Provide the [X, Y] coordinate of the cell's center where the given text is located.  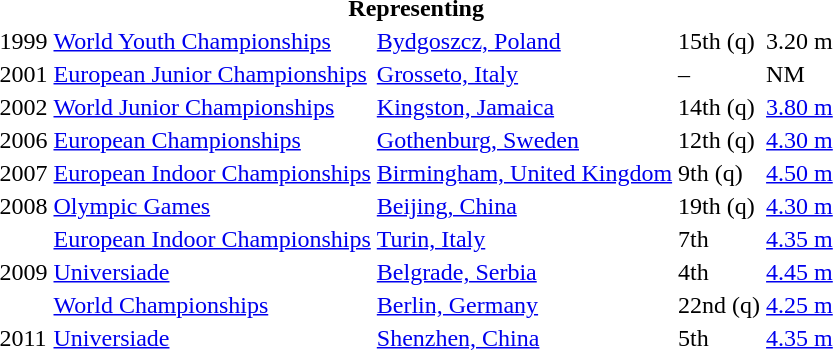
European Championships [212, 140]
Grosseto, Italy [524, 74]
Beijing, China [524, 206]
Belgrade, Serbia [524, 272]
12th (q) [720, 140]
European Junior Championships [212, 74]
7th [720, 239]
Gothenburg, Sweden [524, 140]
Universiade [212, 272]
19th (q) [720, 206]
World Youth Championships [212, 41]
Bydgoszcz, Poland [524, 41]
World Championships [212, 305]
Birmingham, United Kingdom [524, 173]
Berlin, Germany [524, 305]
– [720, 74]
Kingston, Jamaica [524, 107]
4th [720, 272]
15th (q) [720, 41]
Turin, Italy [524, 239]
Olympic Games [212, 206]
22nd (q) [720, 305]
9th (q) [720, 173]
World Junior Championships [212, 107]
14th (q) [720, 107]
